Locate the cell with the specified text and output its (x, y) center coordinate. 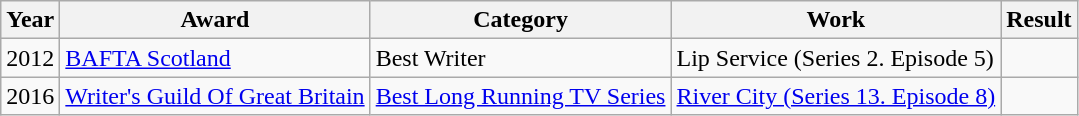
Best Writer (520, 58)
Category (520, 20)
Writer's Guild Of Great Britain (215, 96)
Award (215, 20)
BAFTA Scotland (215, 58)
2016 (30, 96)
Work (836, 20)
Lip Service (Series 2. Episode 5) (836, 58)
Result (1039, 20)
Best Long Running TV Series (520, 96)
River City (Series 13. Episode 8) (836, 96)
2012 (30, 58)
Year (30, 20)
